Return the (X, Y) coordinate for the center point of the cell that contains the specified text.  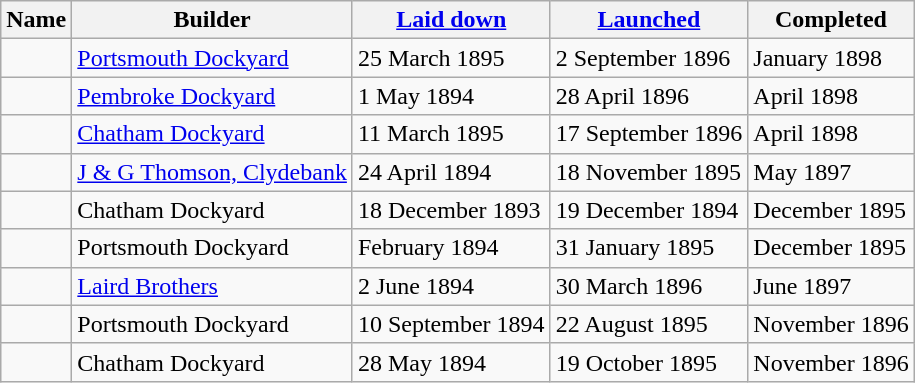
February 1894 (451, 248)
January 1898 (831, 58)
Name (36, 20)
30 March 1896 (649, 286)
17 September 1896 (649, 134)
Launched (649, 20)
19 December 1894 (649, 210)
June 1897 (831, 286)
25 March 1895 (451, 58)
Builder (212, 20)
Pembroke Dockyard (212, 96)
28 May 1894 (451, 362)
1 May 1894 (451, 96)
18 November 1895 (649, 172)
31 January 1895 (649, 248)
24 April 1894 (451, 172)
Completed (831, 20)
11 March 1895 (451, 134)
22 August 1895 (649, 324)
28 April 1896 (649, 96)
Laird Brothers (212, 286)
2 September 1896 (649, 58)
May 1897 (831, 172)
19 October 1895 (649, 362)
10 September 1894 (451, 324)
Laid down (451, 20)
18 December 1893 (451, 210)
2 June 1894 (451, 286)
J & G Thomson, Clydebank (212, 172)
